Determine the (x, y) coordinate at the center of the cell enclosing the given text.  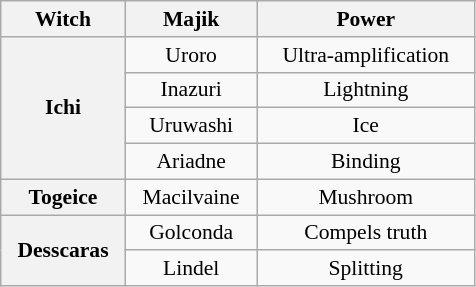
Golconda (191, 233)
Ice (366, 126)
Majik (191, 19)
Witch (63, 19)
Lindel (191, 269)
Ultra-amplification (366, 55)
Inazuri (191, 90)
Power (366, 19)
Uroro (191, 55)
Lightning (366, 90)
Uruwashi (191, 126)
Mushroom (366, 197)
Togeice (63, 197)
Ariadne (191, 162)
Macilvaine (191, 197)
Binding (366, 162)
Ichi (63, 108)
Compels truth (366, 233)
Desscaras (63, 250)
Splitting (366, 269)
